Identify which cell holds the provided text, then report its (X, Y) central coordinate. 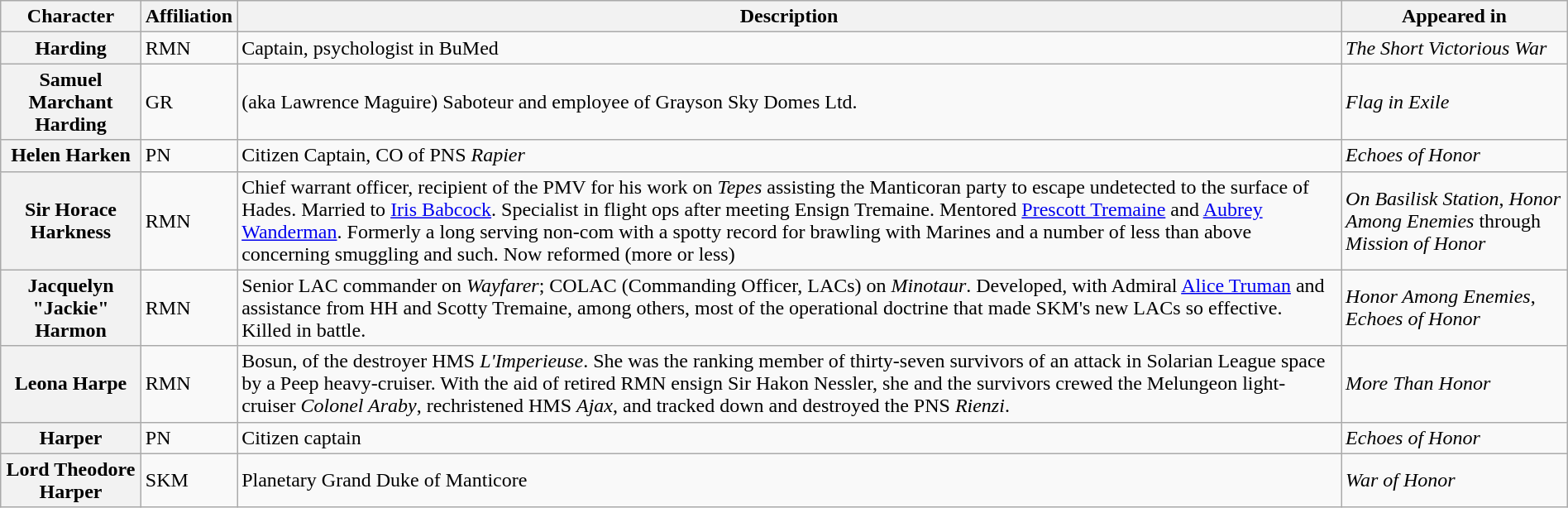
Captain, psychologist in BuMed (789, 48)
On Basilisk Station, Honor Among Enemies through Mission of Honor (1455, 220)
Harper (71, 438)
Samuel Marchant Harding (71, 102)
Appeared in (1455, 17)
More Than Honor (1455, 384)
Leona Harpe (71, 384)
War of Honor (1455, 480)
GR (189, 102)
Honor Among Enemies, Echoes of Honor (1455, 308)
Citizen captain (789, 438)
Citizen Captain, CO of PNS Rapier (789, 156)
The Short Victorious War (1455, 48)
(aka Lawrence Maguire) Saboteur and employee of Grayson Sky Domes Ltd. (789, 102)
Jacquelyn "Jackie" Harmon (71, 308)
Planetary Grand Duke of Manticore (789, 480)
Harding (71, 48)
Flag in Exile (1455, 102)
Helen Harken (71, 156)
Affiliation (189, 17)
Character (71, 17)
SKM (189, 480)
Lord Theodore Harper (71, 480)
Description (789, 17)
Sir Horace Harkness (71, 220)
